Scan for the cell matching the given text and deliver its [X, Y] coordinate at center. 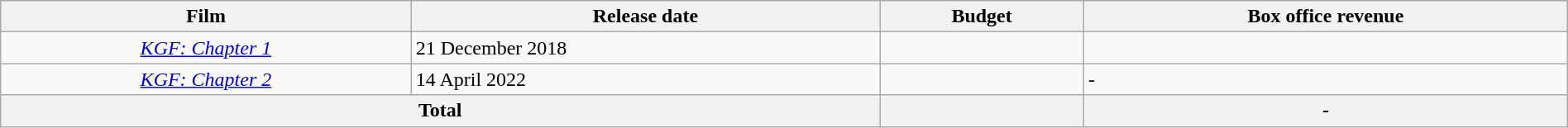
Film [206, 17]
Total [440, 111]
Box office revenue [1327, 17]
KGF: Chapter 1 [206, 48]
Budget [982, 17]
14 April 2022 [645, 79]
KGF: Chapter 2 [206, 79]
Release date [645, 17]
21 December 2018 [645, 48]
